For the text-containing cell, return its midpoint in (X, Y) coordinate format. 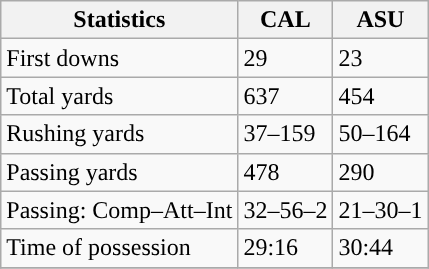
Passing: Comp–Att–Int (120, 210)
23 (380, 58)
ASU (380, 20)
Statistics (120, 20)
637 (286, 96)
37–159 (286, 134)
29:16 (286, 248)
478 (286, 172)
50–164 (380, 134)
32–56–2 (286, 210)
Passing yards (120, 172)
Rushing yards (120, 134)
29 (286, 58)
21–30–1 (380, 210)
CAL (286, 20)
Total yards (120, 96)
30:44 (380, 248)
454 (380, 96)
Time of possession (120, 248)
290 (380, 172)
First downs (120, 58)
